Identify which cell holds the provided text, then report its [x, y] central coordinate. 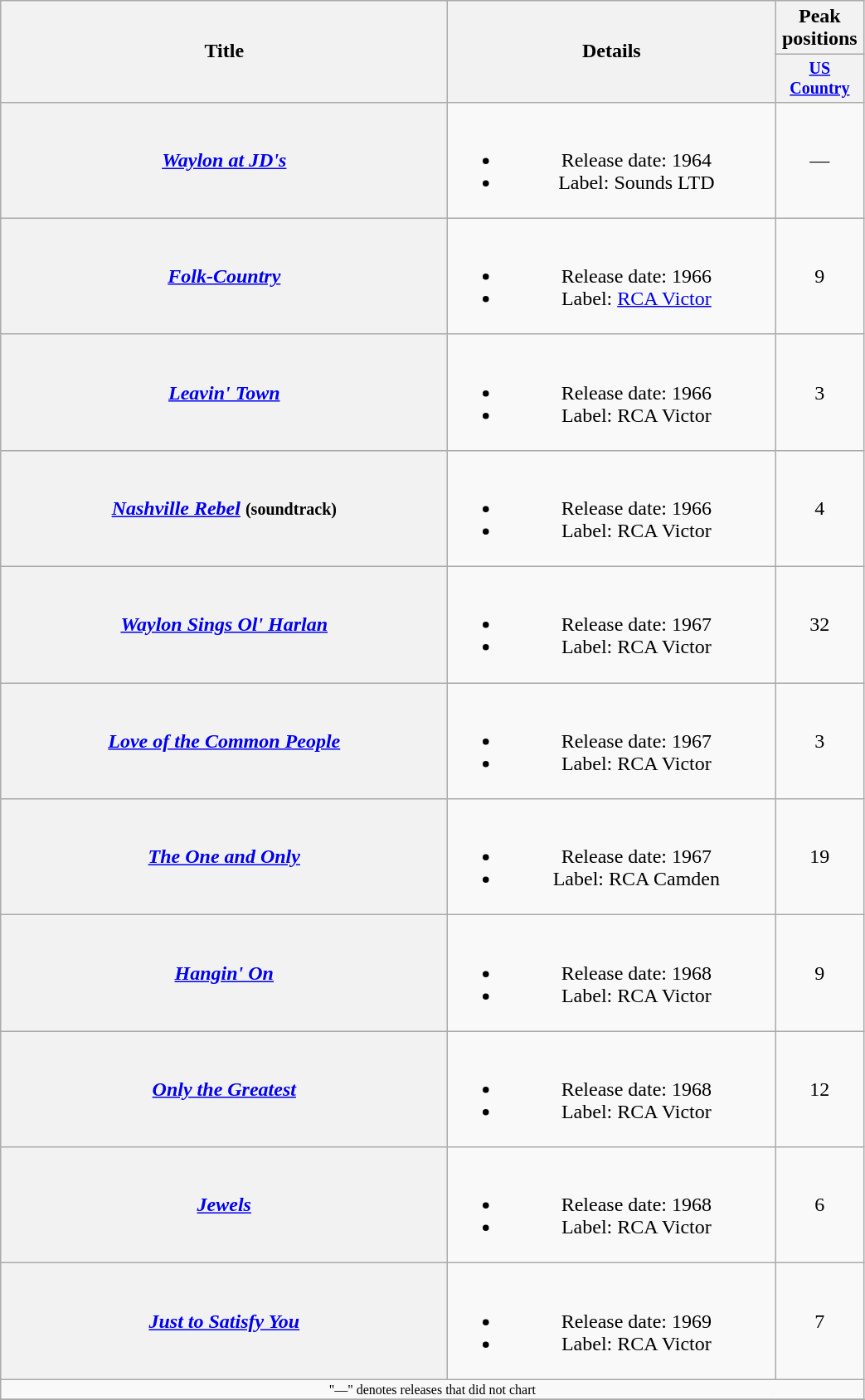
19 [819, 857]
Release date: 1964Label: Sounds LTD [612, 160]
Title [224, 51]
4 [819, 508]
Peak positions [819, 28]
Jewels [224, 1205]
Waylon Sings Ol' Harlan [224, 625]
Nashville Rebel (soundtrack) [224, 508]
Details [612, 51]
12 [819, 1089]
Love of the Common People [224, 741]
Waylon at JD's [224, 160]
— [819, 160]
Release date: 1967Label: RCA Camden [612, 857]
Just to Satisfy You [224, 1321]
Leavin' Town [224, 392]
7 [819, 1321]
32 [819, 625]
Release date: 1969Label: RCA Victor [612, 1321]
The One and Only [224, 857]
"—" denotes releases that did not chart [433, 1389]
Only the Greatest [224, 1089]
Hangin' On [224, 973]
US Country [819, 78]
Folk-Country [224, 276]
6 [819, 1205]
